Capture the cell that displays the provided text and extract its (x, y) central coordinate. 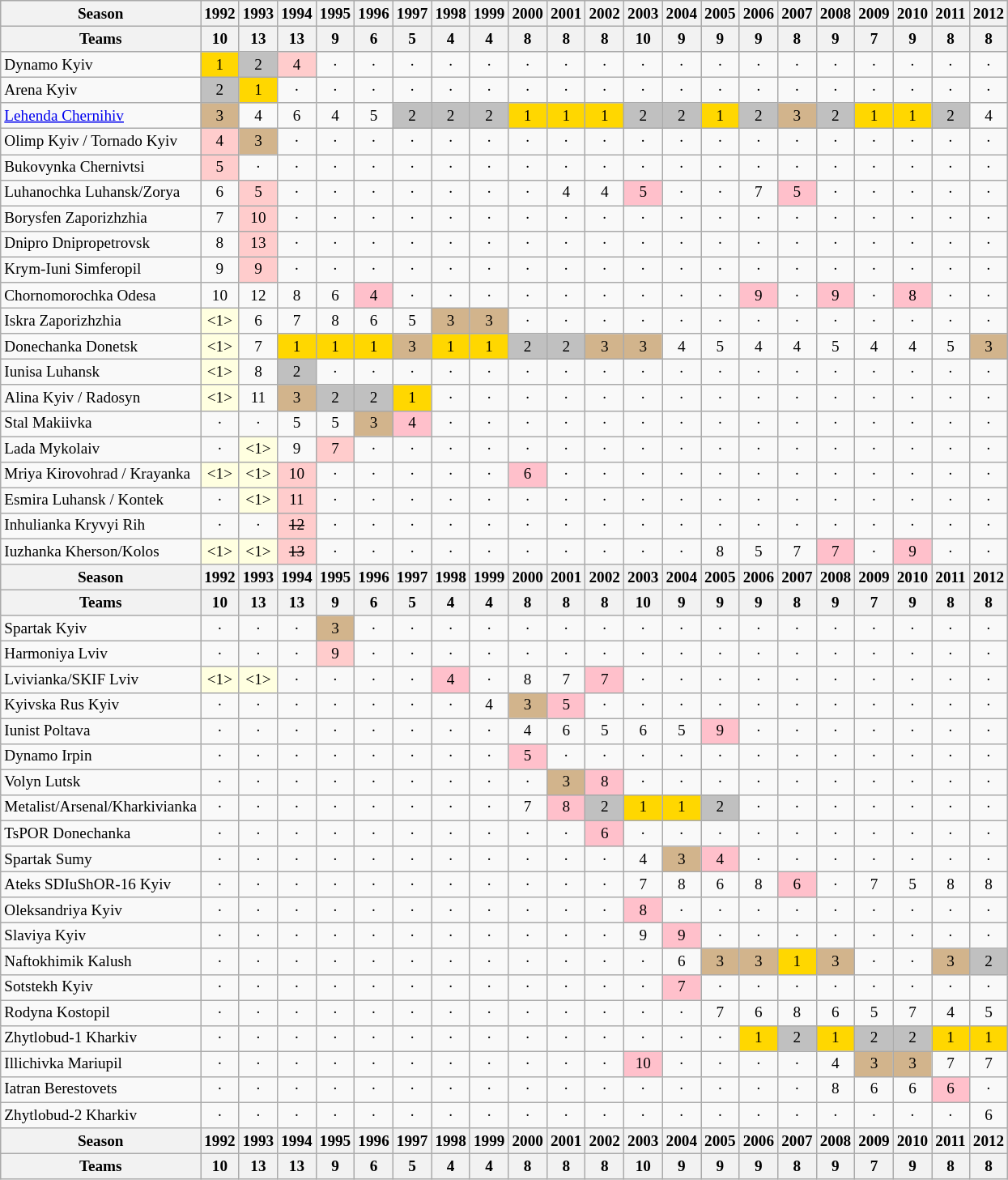
Mriya Kirovohrad / Krayanka (100, 475)
Dynamo Kyiv (100, 65)
Naftokhimik Kalush (100, 961)
Dynamo Irpin (100, 756)
Oleksandriya Kyiv (100, 910)
Inhulianka Kryvyi Rih (100, 526)
TsPOR Donechanka (100, 833)
Arena Kyiv (100, 90)
Esmira Luhansk / Kontek (100, 501)
Lvivianka/SKIF Lviv (100, 679)
Iunisa Luhansk (100, 373)
Slaviya Kyiv (100, 936)
Volyn Lutsk (100, 782)
Krym-Iuni Simferopil (100, 270)
Borysfen Zaporizhzhia (100, 219)
Chornomorochka Odesa (100, 296)
Bukovynka Chernivtsi (100, 167)
Metalist/Arsenal/Kharkivianka (100, 807)
Donechanka Donetsk (100, 347)
Dnipro Dnipropetrovsk (100, 244)
Lehenda Chernihiv (100, 116)
Luhanochka Luhansk/Zorya (100, 193)
Iatran Berestovets (100, 1089)
Rodyna Kostopil (100, 1013)
Spartak Sumy (100, 859)
Olimp Kyiv / Tornado Kyiv (100, 142)
Stal Makiivka (100, 424)
Harmoniya Lviv (100, 654)
Spartak Kyiv (100, 628)
Illichivka Mariupil (100, 1064)
Zhytlobud-1 Kharkiv (100, 1038)
Lada Mykolaiv (100, 449)
Iunist Poltava (100, 731)
Iskra Zaporizhzhia (100, 321)
Alina Kyiv / Radosyn (100, 398)
Kyivska Rus Kyiv (100, 705)
Ateks SDIuShOR-16 Kyiv (100, 884)
Zhytlobud-2 Kharkiv (100, 1115)
Iuzhanka Kherson/Kolos (100, 552)
Sotstekh Kyiv (100, 987)
